Find where the given text appears and provide that cell's center as (X, Y) coordinate. 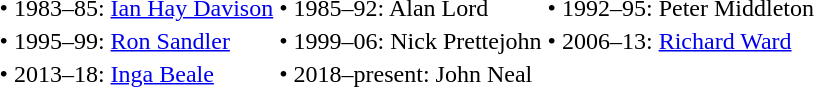
• 1999–06: Nick Prettejohn (410, 41)
